Capture the cell that displays the provided text and extract its [X, Y] central coordinate. 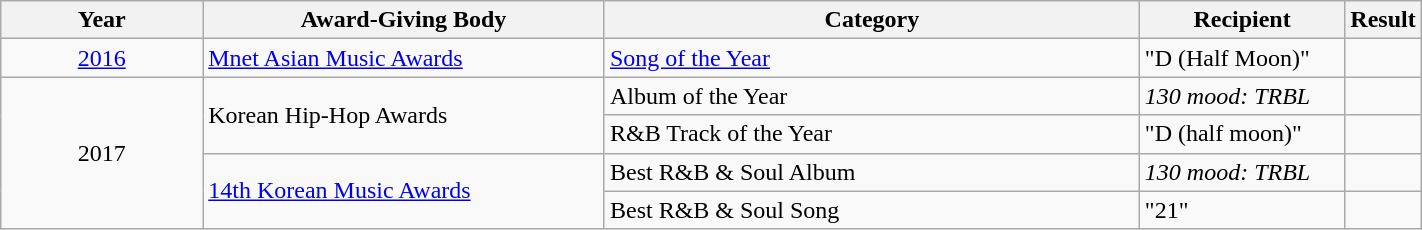
14th Korean Music Awards [404, 191]
Album of the Year [872, 96]
Category [872, 20]
"D (half moon)" [1242, 134]
Recipient [1242, 20]
2016 [102, 58]
Best R&B & Soul Song [872, 210]
Korean Hip-Hop Awards [404, 115]
"21" [1242, 210]
Year [102, 20]
Mnet Asian Music Awards [404, 58]
2017 [102, 153]
Result [1383, 20]
"D (Half Moon)" [1242, 58]
Best R&B & Soul Album [872, 172]
Award-Giving Body [404, 20]
Song of the Year [872, 58]
R&B Track of the Year [872, 134]
